For the text-containing cell, return its midpoint in [X, Y] coordinate format. 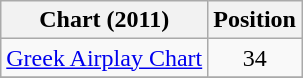
Greek Airplay Chart [104, 58]
Chart (2011) [104, 20]
34 [255, 58]
Position [255, 20]
